Capture the cell that displays the provided text and extract its (x, y) central coordinate. 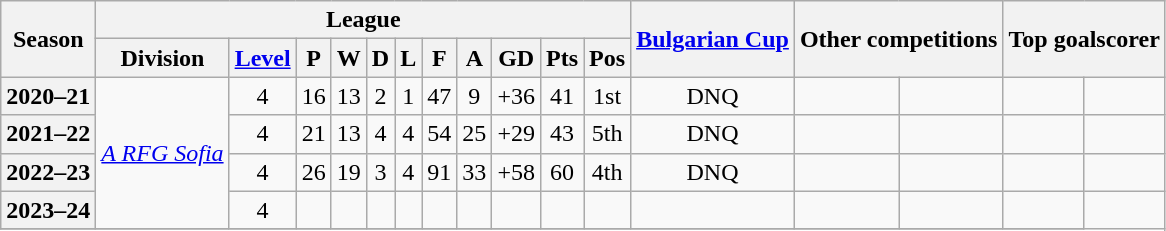
P (314, 58)
+36 (516, 96)
41 (562, 96)
GD (516, 58)
3 (380, 172)
19 (348, 172)
16 (314, 96)
2 (380, 96)
21 (314, 134)
A (474, 58)
A RFG Sofia (162, 153)
League (364, 20)
Other competitions (898, 39)
L (408, 58)
F (440, 58)
54 (440, 134)
5th (608, 134)
Season (48, 39)
9 (474, 96)
2021–22 (48, 134)
4th (608, 172)
60 (562, 172)
Level (262, 58)
D (380, 58)
47 (440, 96)
1st (608, 96)
Division (162, 58)
33 (474, 172)
Pos (608, 58)
+29 (516, 134)
2020–21 (48, 96)
2022–23 (48, 172)
26 (314, 172)
91 (440, 172)
1 (408, 96)
Top goalscorer (1084, 39)
25 (474, 134)
43 (562, 134)
Pts (562, 58)
2023–24 (48, 210)
+58 (516, 172)
Bulgarian Cup (713, 39)
W (348, 58)
